Search for the cell housing the specified text and yield its [x, y] center coordinate. 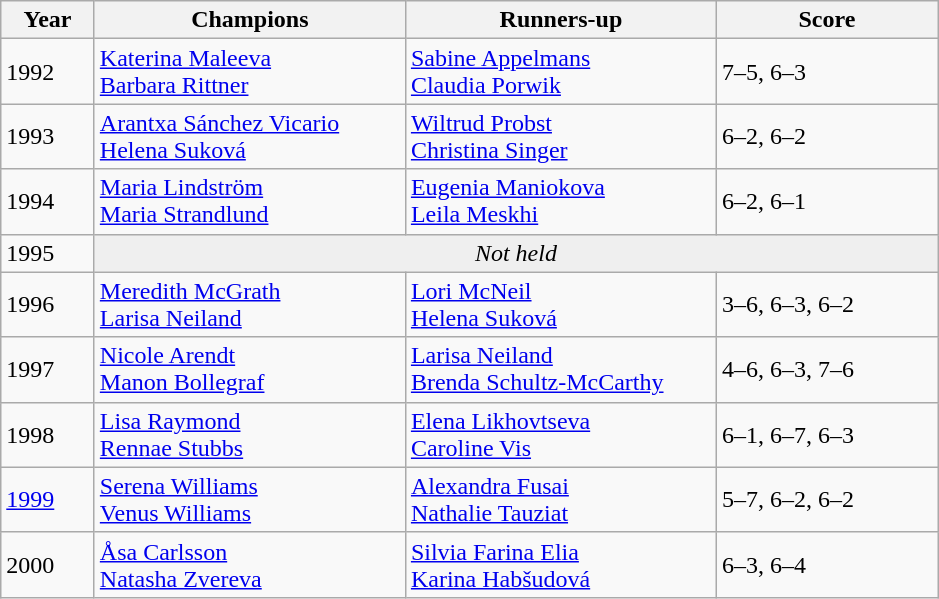
Eugenia Maniokova Leila Meskhi [560, 202]
1998 [48, 434]
Year [48, 20]
1995 [48, 253]
Alexandra Fusai Nathalie Tauziat [560, 500]
Silvia Farina Elia Karina Habšudová [560, 564]
Åsa Carlsson Natasha Zvereva [250, 564]
Runners-up [560, 20]
1994 [48, 202]
6–2, 6–2 [826, 136]
Larisa Neiland Brenda Schultz-McCarthy [560, 370]
1992 [48, 72]
Meredith McGrath Larisa Neiland [250, 304]
1997 [48, 370]
Score [826, 20]
Lisa Raymond Rennae Stubbs [250, 434]
Elena Likhovtseva Caroline Vis [560, 434]
Serena Williams Venus Williams [250, 500]
6–1, 6–7, 6–3 [826, 434]
Nicole Arendt Manon Bollegraf [250, 370]
Arantxa Sánchez Vicario Helena Suková [250, 136]
Wiltrud Probst Christina Singer [560, 136]
7–5, 6–3 [826, 72]
Maria Lindström Maria Strandlund [250, 202]
Lori McNeil Helena Suková [560, 304]
4–6, 6–3, 7–6 [826, 370]
1996 [48, 304]
6–3, 6–4 [826, 564]
3–6, 6–3, 6–2 [826, 304]
5–7, 6–2, 6–2 [826, 500]
Katerina Maleeva Barbara Rittner [250, 72]
2000 [48, 564]
Not held [516, 253]
6–2, 6–1 [826, 202]
Sabine Appelmans Claudia Porwik [560, 72]
Champions [250, 20]
1993 [48, 136]
1999 [48, 500]
